Locate the cell with the specified text and output its (X, Y) center coordinate. 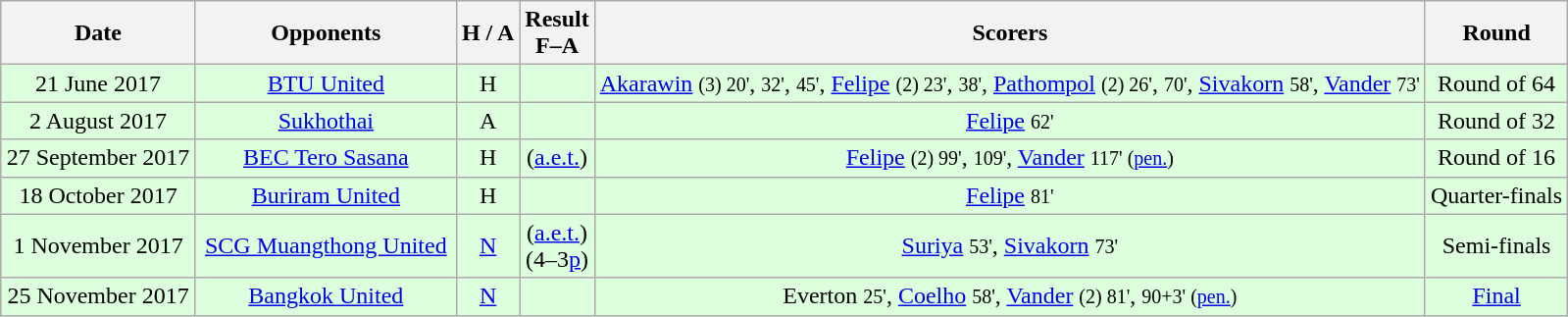
Scorers (1010, 33)
Opponents (326, 33)
2 August 2017 (98, 121)
Everton 25', Coelho 58', Vander (2) 81', 90+3' (pen.) (1010, 296)
18 October 2017 (98, 195)
27 September 2017 (98, 158)
Felipe 62' (1010, 121)
BTU United (326, 83)
Round (1496, 33)
Sukhothai (326, 121)
Semi-finals (1496, 245)
(a.e.t.) (557, 158)
25 November 2017 (98, 296)
Felipe 81' (1010, 195)
Akarawin (3) 20', 32', 45', Felipe (2) 23', 38', Pathompol (2) 26', 70', Sivakorn 58', Vander 73' (1010, 83)
ResultF–A (557, 33)
Buriram United (326, 195)
Bangkok United (326, 296)
1 November 2017 (98, 245)
Suriya 53', Sivakorn 73' (1010, 245)
Final (1496, 296)
(a.e.t.)(4–3p) (557, 245)
A (487, 121)
21 June 2017 (98, 83)
Felipe (2) 99', 109', Vander 117' (pen.) (1010, 158)
Quarter-finals (1496, 195)
Round of 32 (1496, 121)
H / A (487, 33)
Round of 64 (1496, 83)
BEC Tero Sasana (326, 158)
SCG Muangthong United (326, 245)
Date (98, 33)
Round of 16 (1496, 158)
